Scan for the cell matching the given text and deliver its (X, Y) coordinate at center. 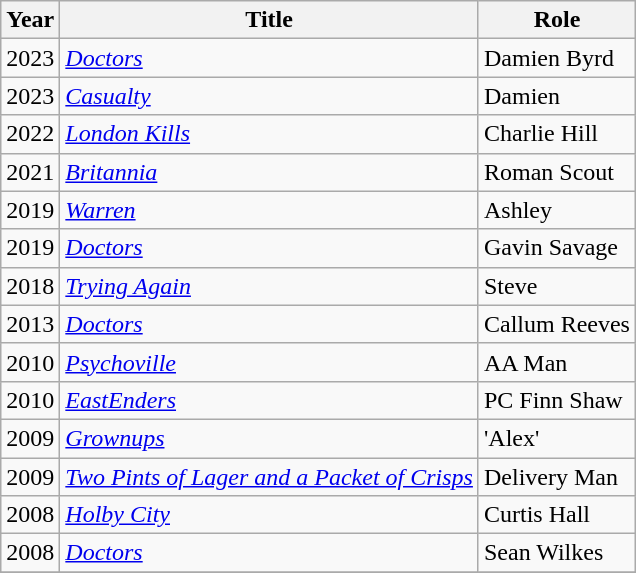
Callum Reeves (556, 324)
Trying Again (270, 286)
2021 (30, 172)
Ashley (556, 210)
Sean Wilkes (556, 553)
Steve (556, 286)
Charlie Hill (556, 134)
London Kills (270, 134)
2022 (30, 134)
EastEnders (270, 400)
Damien Byrd (556, 58)
Grownups (270, 438)
PC Finn Shaw (556, 400)
Holby City (270, 515)
Two Pints of Lager and a Packet of Crisps (270, 477)
2013 (30, 324)
Roman Scout (556, 172)
'Alex' (556, 438)
Gavin Savage (556, 248)
Britannia (270, 172)
Casualty (270, 96)
Title (270, 20)
Warren (270, 210)
Curtis Hall (556, 515)
AA Man (556, 362)
Damien (556, 96)
Delivery Man (556, 477)
2018 (30, 286)
Psychoville (270, 362)
Role (556, 20)
Year (30, 20)
